Scan for the cell matching the given text and deliver its [x, y] coordinate at center. 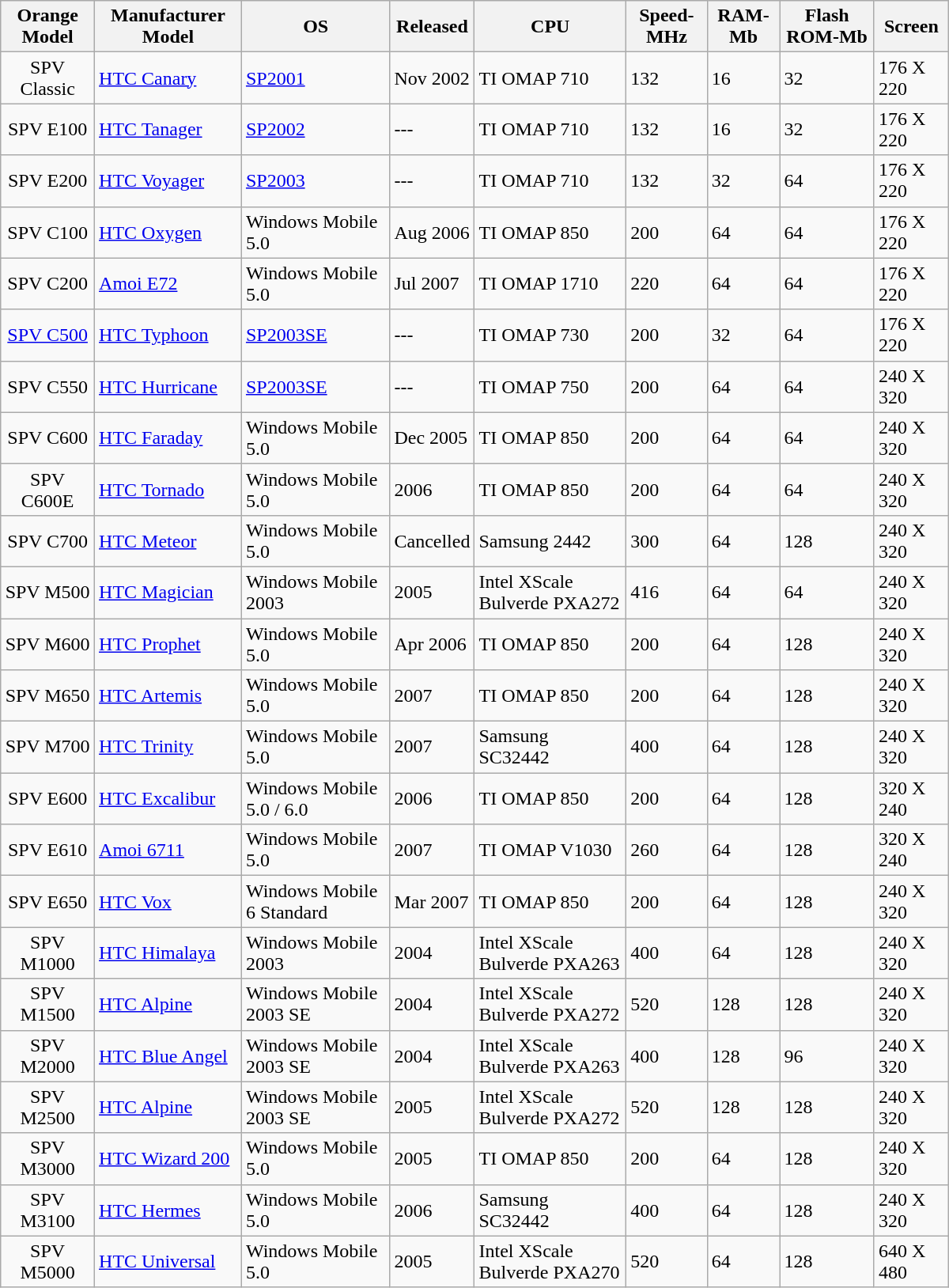
HTC Excalibur [168, 799]
SP2002 [316, 130]
HTC Typhoon [168, 335]
Apr 2006 [432, 644]
SPV C600 [47, 438]
SPV M3100 [47, 1210]
HTC Himalaya [168, 953]
OS [316, 27]
HTC Hurricane [168, 386]
SPV E610 [47, 850]
Jul 2007 [432, 283]
SPV M600 [47, 644]
HTC Hermes [168, 1210]
SPV E600 [47, 799]
Cancelled [432, 541]
HTC Blue Angel [168, 1055]
HTC Tornado [168, 489]
SPV M5000 [47, 1261]
Screen [911, 27]
Orange Model [47, 27]
HTC Universal [168, 1261]
SPV M1500 [47, 1005]
SPV M2500 [47, 1108]
HTC Faraday [168, 438]
SPV M1000 [47, 953]
SPV E650 [47, 902]
SPV M500 [47, 592]
Samsung 2442 [550, 541]
Amoi 6711 [168, 850]
Windows Mobile 6 Standard [316, 902]
HTC Meteor [168, 541]
416 [667, 592]
SPV M650 [47, 696]
HTC Oxygen [168, 233]
TI OMAP 730 [550, 335]
Speed-MHz [667, 27]
Released [432, 27]
Windows Mobile 5.0 / 6.0 [316, 799]
HTC Vox [168, 902]
Aug 2006 [432, 233]
Nov 2002 [432, 78]
Intel XScale Bulverde PXA270 [550, 1261]
SPV C500 [47, 335]
HTC Artemis [168, 696]
Amoi E72 [168, 283]
Mar 2007 [432, 902]
Manufacturer Model [168, 27]
260 [667, 850]
TI OMAP V1030 [550, 850]
SPV C550 [47, 386]
SPV M2000 [47, 1055]
HTC Tanager [168, 130]
HTC Wizard 200 [168, 1158]
SPV M700 [47, 747]
Dec 2005 [432, 438]
HTC Voyager [168, 180]
SPV C100 [47, 233]
96 [827, 1055]
HTC Prophet [168, 644]
TI OMAP 1710 [550, 283]
RAM-Mb [743, 27]
640 X 480 [911, 1261]
300 [667, 541]
SPV Classic [47, 78]
SP2001 [316, 78]
TI OMAP 750 [550, 386]
SPV M3000 [47, 1158]
SPV C200 [47, 283]
220 [667, 283]
Flash ROM-Mb [827, 27]
SPV E200 [47, 180]
SPV C700 [47, 541]
HTC Magician [168, 592]
CPU [550, 27]
HTC Trinity [168, 747]
SPV E100 [47, 130]
SP2003 [316, 180]
HTC Canary [168, 78]
SPV C600E [47, 489]
